Return the [x, y] coordinate for the center point of the cell that contains the specified text.  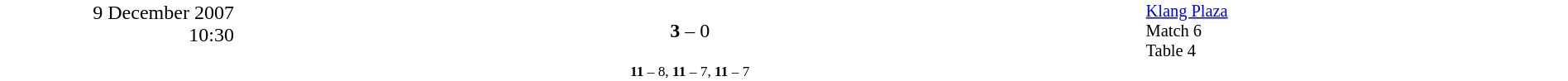
11 – 8, 11 – 7, 11 – 7 [690, 71]
3 – 0 [690, 31]
Klang PlazaMatch 6Table 4 [1356, 31]
9 December 200710:30 [117, 40]
